Search for the cell housing the specified text and yield its (x, y) center coordinate. 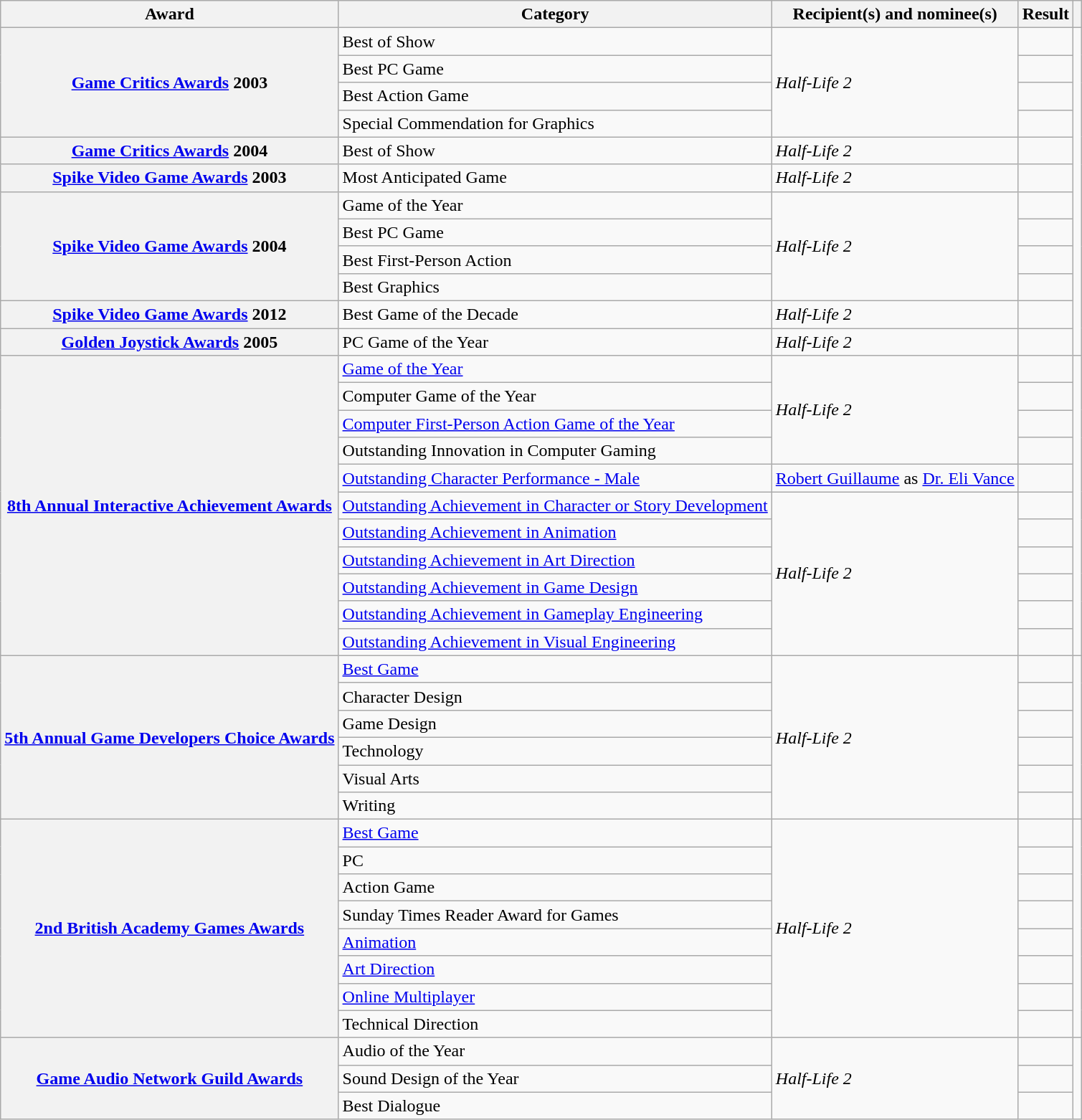
Online Multiplayer (555, 997)
Spike Video Game Awards 2012 (169, 314)
Best Action Game (555, 96)
Game Critics Awards 2004 (169, 151)
Computer First-Person Action Game of the Year (555, 424)
Spike Video Game Awards 2004 (169, 246)
Spike Video Game Awards 2003 (169, 178)
Art Direction (555, 969)
Recipient(s) and nominee(s) (895, 14)
8th Annual Interactive Achievement Awards (169, 506)
Best Graphics (555, 287)
PC (555, 860)
Visual Arts (555, 778)
Audio of the Year (555, 1051)
Action Game (555, 888)
PC Game of the Year (555, 342)
Game Design (555, 723)
Animation (555, 942)
Technical Direction (555, 1024)
Computer Game of the Year (555, 397)
Game Audio Network Guild Awards (169, 1078)
Outstanding Achievement in Gameplay Engineering (555, 614)
Outstanding Achievement in Art Direction (555, 560)
Category (555, 14)
Best Dialogue (555, 1106)
Best First-Person Action (555, 260)
Special Commendation for Graphics (555, 123)
2nd British Academy Games Awards (169, 929)
Result (1045, 14)
Outstanding Innovation in Computer Gaming (555, 451)
Sunday Times Reader Award for Games (555, 915)
Sound Design of the Year (555, 1078)
Best Game of the Decade (555, 314)
Robert Guillaume as Dr. Eli Vance (895, 478)
Outstanding Achievement in Visual Engineering (555, 642)
Most Anticipated Game (555, 178)
Award (169, 14)
Outstanding Achievement in Game Design (555, 587)
Character Design (555, 696)
Outstanding Achievement in Character or Story Development (555, 506)
Golden Joystick Awards 2005 (169, 342)
5th Annual Game Developers Choice Awards (169, 737)
Outstanding Character Performance - Male (555, 478)
Writing (555, 806)
Technology (555, 751)
Game Critics Awards 2003 (169, 82)
Outstanding Achievement in Animation (555, 533)
